Identify which cell holds the provided text, then report its [x, y] central coordinate. 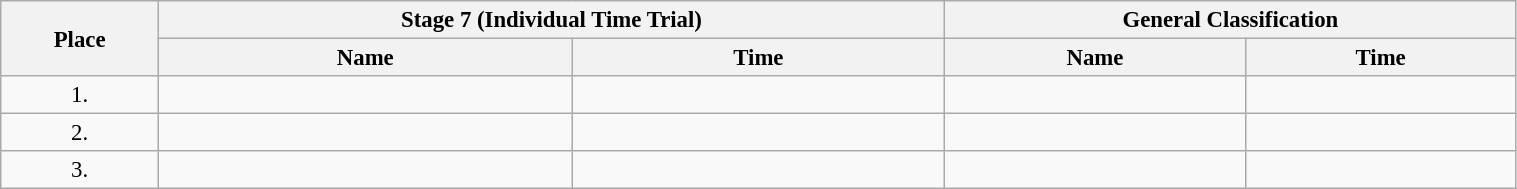
1. [80, 95]
Place [80, 38]
General Classification [1230, 20]
Stage 7 (Individual Time Trial) [551, 20]
3. [80, 170]
2. [80, 133]
